Identify which cell holds the provided text, then report its (X, Y) central coordinate. 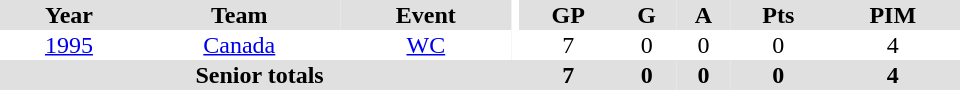
Team (240, 15)
GP (568, 15)
WC (426, 45)
Senior totals (260, 75)
PIM (893, 15)
1995 (69, 45)
G (646, 15)
Canada (240, 45)
Year (69, 15)
Pts (778, 15)
Event (426, 15)
A (704, 15)
